Provide the [x, y] coordinate of the cell's center where the given text is located.  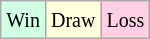
Loss [126, 20]
Draw [72, 20]
Win [24, 20]
